Determine the (x, y) coordinate at the center of the cell enclosing the given text.  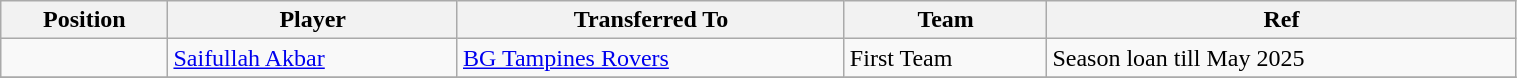
Team (946, 20)
First Team (946, 58)
Player (313, 20)
Season loan till May 2025 (1282, 58)
Transferred To (650, 20)
Saifullah Akbar (313, 58)
Ref (1282, 20)
BG Tampines Rovers (650, 58)
Position (84, 20)
